Detect which cell encompasses the target text, then output its (X, Y) center coordinate. 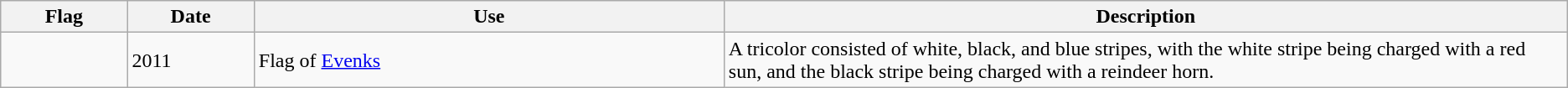
Date (191, 17)
Description (1146, 17)
Flag (64, 17)
2011 (191, 60)
Use (489, 17)
Flag of Evenks (489, 60)
